For the text-containing cell, return its midpoint in [x, y] coordinate format. 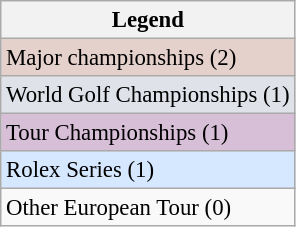
Tour Championships (1) [148, 133]
Legend [148, 20]
Other European Tour (0) [148, 208]
Rolex Series (1) [148, 170]
World Golf Championships (1) [148, 95]
Major championships (2) [148, 58]
